For the text-containing cell, return its midpoint in [X, Y] coordinate format. 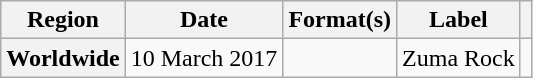
Format(s) [340, 20]
Date [204, 20]
Zuma Rock [459, 58]
Region [63, 20]
Worldwide [63, 58]
Label [459, 20]
10 March 2017 [204, 58]
